Provide the [x, y] coordinate of the cell's center where the given text is located.  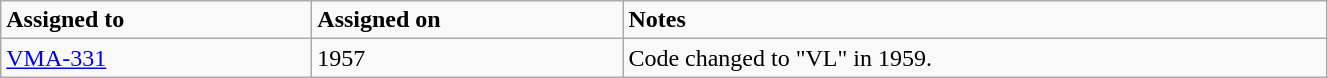
Notes [975, 20]
Assigned to [156, 20]
Assigned on [468, 20]
1957 [468, 58]
Code changed to "VL" in 1959. [975, 58]
VMA-331 [156, 58]
